Return the [x, y] coordinate for the center point of the cell that contains the specified text.  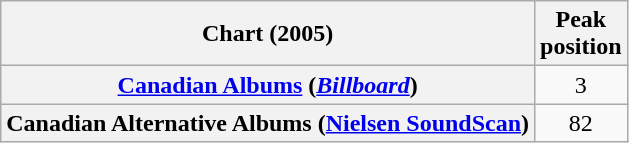
3 [581, 85]
Chart (2005) [268, 34]
82 [581, 123]
Canadian Alternative Albums (Nielsen SoundScan) [268, 123]
Canadian Albums (Billboard) [268, 85]
Peakposition [581, 34]
